Output the [x, y] coordinate of the center of the cell containing the given text.  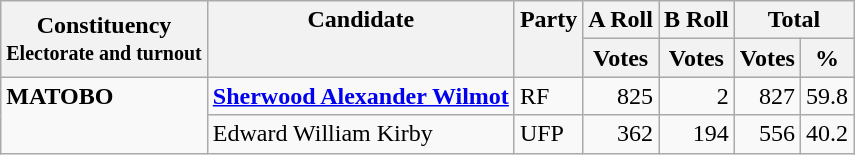
825 [621, 96]
RF [548, 96]
UFP [548, 134]
ConstituencyElectorate and turnout [104, 39]
Sherwood Alexander Wilmot [360, 96]
Party [548, 39]
40.2 [826, 134]
A Roll [621, 20]
MATOBO [104, 115]
59.8 [826, 96]
362 [621, 134]
Edward William Kirby [360, 134]
827 [767, 96]
2 [696, 96]
B Roll [696, 20]
Candidate [360, 39]
194 [696, 134]
556 [767, 134]
% [826, 58]
Total [794, 20]
